Determine the (X, Y) coordinate at the center of the cell enclosing the given text.  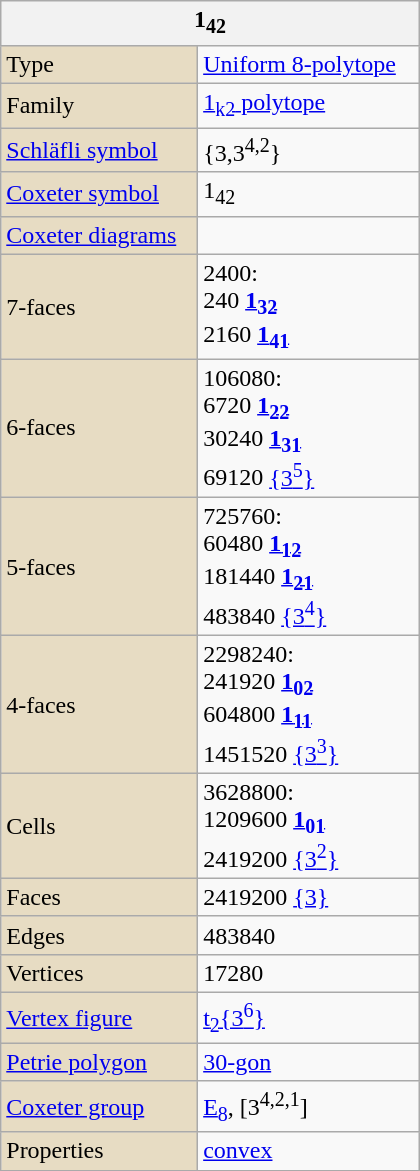
4-faces (100, 704)
2400:240 1322160 141 (309, 306)
Cells (100, 826)
3628800:1209600 1012419200 {32} (309, 826)
7-faces (100, 306)
convex (309, 1151)
Coxeter group (100, 1106)
5-faces (100, 566)
Vertices (100, 973)
725760:60480 112181440 121483840 {34} (309, 566)
{3,34,2} (309, 150)
Properties (100, 1151)
Uniform 8-polytope (309, 64)
Edges (100, 935)
2298240:241920 102604800 1111451520 {33} (309, 704)
2419200 {3} (309, 897)
106080:6720 12230240 13169120 {35} (309, 428)
Vertex figure (100, 1018)
30-gon (309, 1062)
6-faces (100, 428)
Coxeter diagrams (100, 235)
483840 (309, 935)
t2{36} (309, 1018)
Coxeter symbol (100, 194)
Faces (100, 897)
1k2 polytope (309, 105)
E8, [34,2,1] (309, 1106)
17280 (309, 973)
Type (100, 64)
Schläfli symbol (100, 150)
Family (100, 105)
Petrie polygon (100, 1062)
